Output the (X, Y) coordinate of the center of the cell containing the given text.  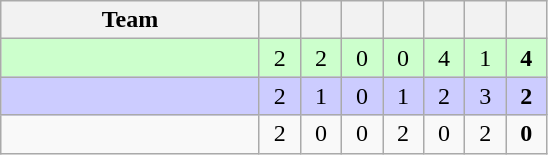
3 (486, 96)
Team (130, 20)
